Return the (X, Y) coordinate for the center point of the cell that contains the specified text.  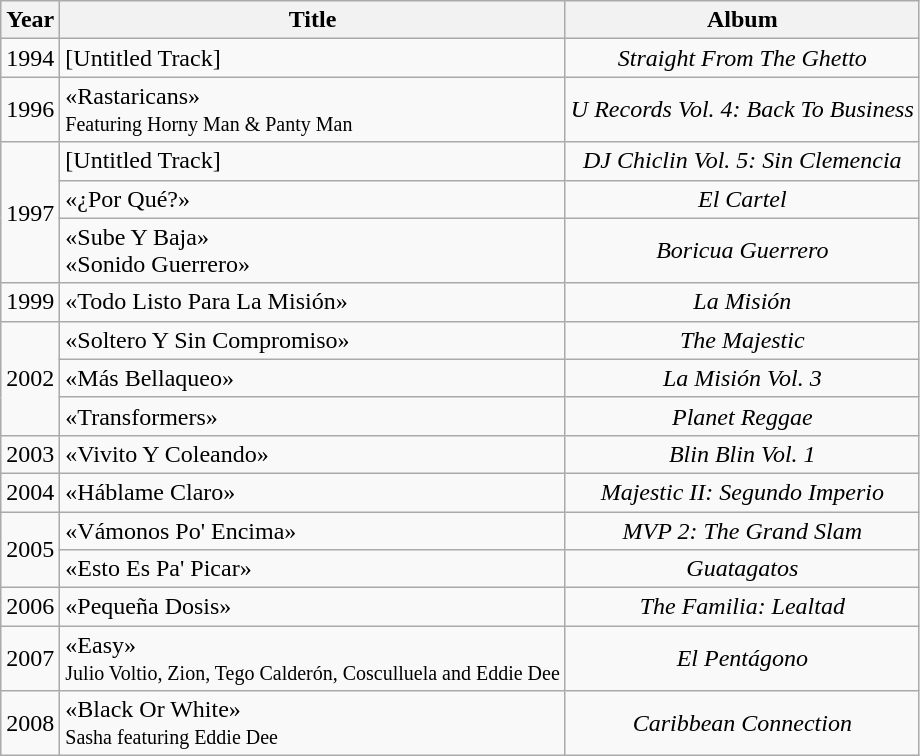
The Familia: Lealtad (742, 607)
U Records Vol. 4: Back To Business (742, 110)
«¿Por Qué?» (313, 199)
«Todo Listo Para La Misión» (313, 302)
«Rastaricans»Featuring Horny Man & Panty Man (313, 110)
1996 (30, 110)
Album (742, 20)
2002 (30, 378)
Caribbean Connection (742, 724)
2008 (30, 724)
Planet Reggae (742, 416)
2006 (30, 607)
2007 (30, 658)
DJ Chiclin Vol. 5: Sin Clemencia (742, 161)
La Misión (742, 302)
«Vivito Y Coleando» (313, 454)
Boricua Guerrero (742, 250)
2005 (30, 550)
Blin Blin Vol. 1 (742, 454)
«Esto Es Pa' Picar» (313, 569)
«Soltero Y Sin Compromiso» (313, 340)
El Cartel (742, 199)
Guatagatos (742, 569)
«Más Bellaqueo» (313, 378)
2003 (30, 454)
1999 (30, 302)
«Black Or White»Sasha featuring Eddie Dee (313, 724)
«Transformers» (313, 416)
Majestic II: Segundo Imperio (742, 492)
1994 (30, 58)
Straight From The Ghetto (742, 58)
«Easy»Julio Voltio, Zion, Tego Calderón, Cosculluela and Eddie Dee (313, 658)
Title (313, 20)
El Pentágono (742, 658)
Year (30, 20)
1997 (30, 212)
La Misión Vol. 3 (742, 378)
2004 (30, 492)
MVP 2: The Grand Slam (742, 531)
«Háblame Claro» (313, 492)
The Majestic (742, 340)
«Pequeña Dosis» (313, 607)
«Sube Y Baja»«Sonido Guerrero» (313, 250)
«Vámonos Po' Encima» (313, 531)
